Capture the cell that displays the provided text and extract its [x, y] central coordinate. 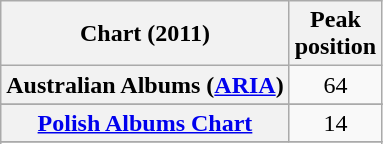
Polish Albums Chart [145, 123]
Peakposition [335, 34]
14 [335, 123]
64 [335, 85]
Chart (2011) [145, 34]
Australian Albums (ARIA) [145, 85]
